Identify which cell holds the provided text, then report its (X, Y) central coordinate. 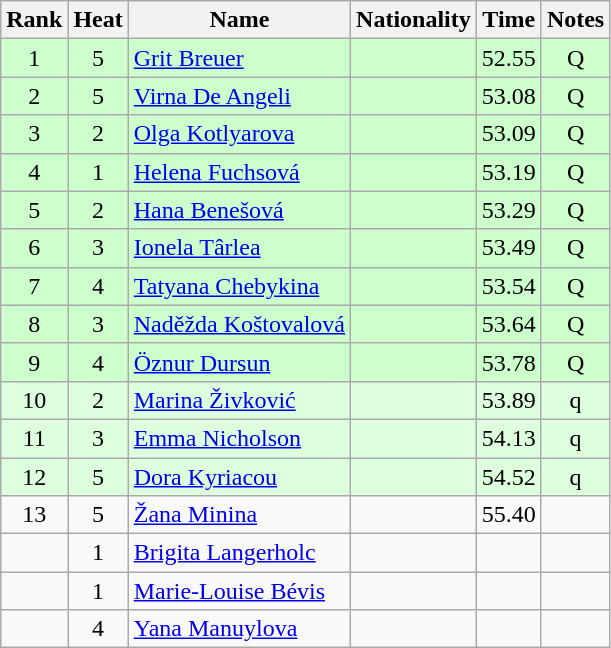
Žana Minina (239, 515)
12 (34, 477)
53.64 (508, 324)
Brigita Langerholc (239, 553)
53.29 (508, 210)
Ionela Târlea (239, 248)
Emma Nicholson (239, 438)
54.13 (508, 438)
Helena Fuchsová (239, 172)
55.40 (508, 515)
Grit Breuer (239, 58)
53.49 (508, 248)
53.89 (508, 400)
53.09 (508, 134)
54.52 (508, 477)
53.54 (508, 286)
11 (34, 438)
Time (508, 20)
8 (34, 324)
53.08 (508, 96)
Yana Manuylova (239, 629)
Hana Benešová (239, 210)
53.19 (508, 172)
Tatyana Chebykina (239, 286)
Dora Kyriacou (239, 477)
7 (34, 286)
13 (34, 515)
Olga Kotlyarova (239, 134)
Name (239, 20)
Marie-Louise Bévis (239, 591)
6 (34, 248)
Öznur Dursun (239, 362)
Rank (34, 20)
Nationality (414, 20)
Virna De Angeli (239, 96)
9 (34, 362)
Notes (575, 20)
Naděžda Koštovalová (239, 324)
52.55 (508, 58)
Marina Živković (239, 400)
Heat (98, 20)
53.78 (508, 362)
10 (34, 400)
